Scan for the cell matching the given text and deliver its [X, Y] coordinate at center. 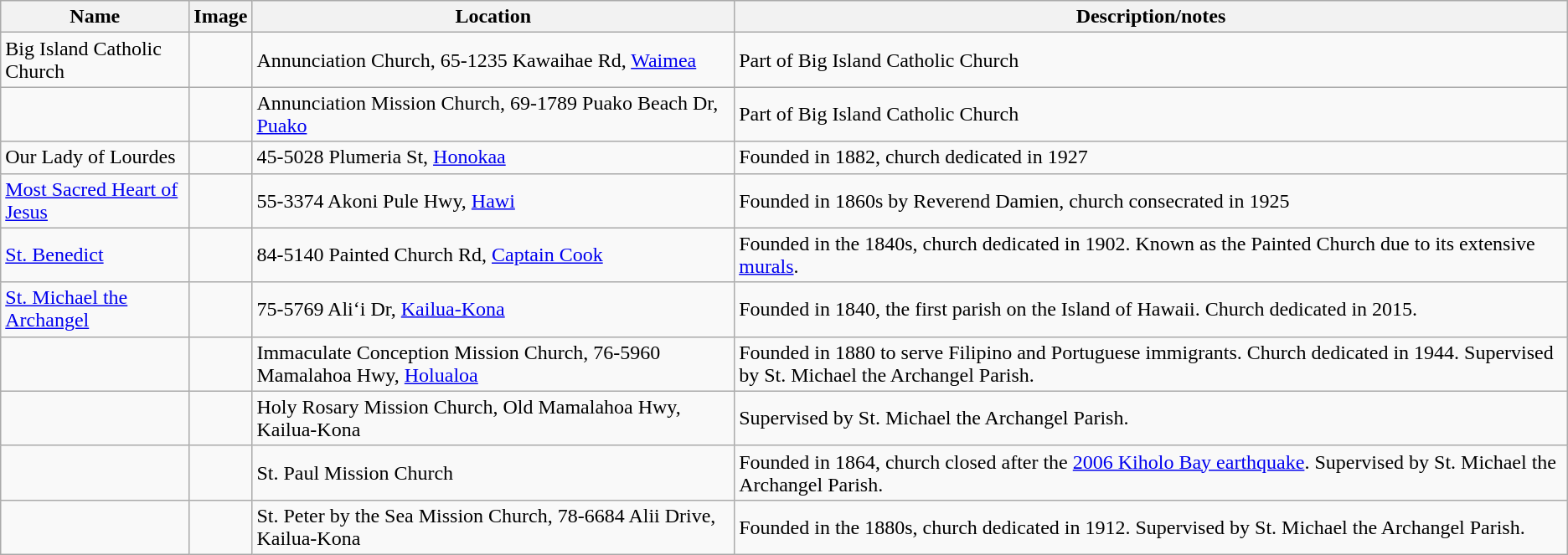
Founded in 1840, the first parish on the Island of Hawaii. Church dedicated in 2015. [1151, 310]
Supervised by St. Michael the Archangel Parish. [1151, 419]
Holy Rosary Mission Church, Old Mamalahoa Hwy, Kailua-Kona [493, 419]
Image [221, 17]
Founded in the 1840s, church dedicated in 1902. Known as the Painted Church due to its extensive murals. [1151, 254]
75-5769 Ali‘i Dr, Kailua-Kona [493, 310]
Founded in 1860s by Reverend Damien, church consecrated in 1925 [1151, 201]
Immaculate Conception Mission Church, 76-5960 Mamalahoa Hwy, Holualoa [493, 363]
Founded in 1864, church closed after the 2006 Kiholo Bay earthquake. Supervised by St. Michael the Archangel Parish. [1151, 472]
Big Island Catholic Church [95, 60]
St. Peter by the Sea Mission Church, 78-6684 Alii Drive, Kailua-Kona [493, 527]
Our Lady of Lourdes [95, 157]
St. Paul Mission Church [493, 472]
St. Michael the Archangel [95, 310]
84-5140 Painted Church Rd, Captain Cook [493, 254]
Annunciation Mission Church, 69-1789 Puako Beach Dr, Puako [493, 114]
Founded in 1880 to serve Filipino and Portuguese immigrants. Church dedicated in 1944. Supervised by St. Michael the Archangel Parish. [1151, 363]
Annunciation Church, 65-1235 Kawaihae Rd, Waimea [493, 60]
Founded in the 1880s, church dedicated in 1912. Supervised by St. Michael the Archangel Parish. [1151, 527]
45-5028 Plumeria St, Honokaa [493, 157]
Name [95, 17]
St. Benedict [95, 254]
55-3374 Akoni Pule Hwy, Hawi [493, 201]
Most Sacred Heart of Jesus [95, 201]
Description/notes [1151, 17]
Founded in 1882, church dedicated in 1927 [1151, 157]
Location [493, 17]
